Capture the cell that displays the provided text and extract its [x, y] central coordinate. 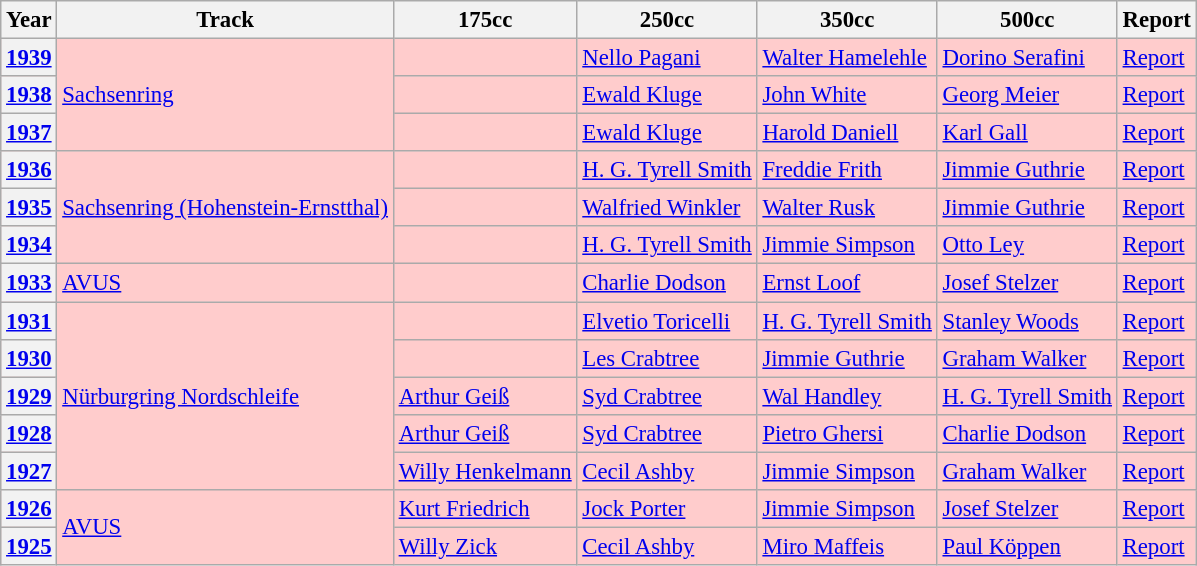
Dorino Serafini [1027, 58]
Sachsenring (Hohenstein-Ernstthal) [225, 208]
1933 [29, 283]
1930 [29, 358]
Willy Zick [485, 546]
1934 [29, 245]
175cc [485, 20]
1926 [29, 509]
Karl Gall [1027, 133]
Kurt Friedrich [485, 509]
Walfried Winkler [667, 208]
Ernst Loof [847, 283]
1938 [29, 95]
Wal Handley [847, 396]
1935 [29, 208]
Track [225, 20]
Georg Meier [1027, 95]
Harold Daniell [847, 133]
Otto Ley [1027, 245]
Freddie Frith [847, 170]
Walter Rusk [847, 208]
1929 [29, 396]
Elvetio Toricelli [667, 321]
Nürburgring Nordschleife [225, 396]
1927 [29, 471]
250cc [667, 20]
Pietro Ghersi [847, 433]
1939 [29, 58]
1936 [29, 170]
350cc [847, 20]
Year [29, 20]
Paul Köppen [1027, 546]
Les Crabtree [667, 358]
Walter Hamelehle [847, 58]
Willy Henkelmann [485, 471]
John White [847, 95]
1928 [29, 433]
Stanley Woods [1027, 321]
Nello Pagani [667, 58]
Sachsenring [225, 96]
1937 [29, 133]
500cc [1027, 20]
1931 [29, 321]
Miro Maffeis [847, 546]
Jock Porter [667, 509]
1925 [29, 546]
